Provide the [X, Y] coordinate of the cell's center where the given text is located.  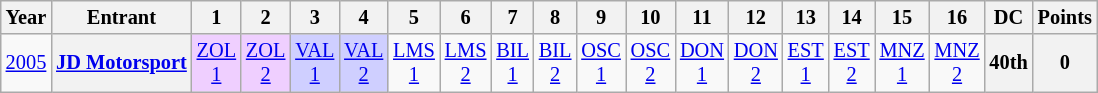
MNZ2 [958, 63]
0 [1065, 63]
DON1 [702, 63]
6 [466, 17]
BIL1 [512, 63]
Entrant [121, 17]
EST1 [806, 63]
EST2 [852, 63]
40th [1009, 63]
3 [314, 17]
BIL2 [556, 63]
VAL1 [314, 63]
13 [806, 17]
LMS2 [466, 63]
OSC1 [600, 63]
9 [600, 17]
10 [650, 17]
11 [702, 17]
DC [1009, 17]
DON2 [756, 63]
8 [556, 17]
ZOL2 [266, 63]
2005 [26, 63]
5 [414, 17]
JD Motorsport [121, 63]
7 [512, 17]
LMS1 [414, 63]
16 [958, 17]
15 [902, 17]
ZOL1 [216, 63]
VAL2 [364, 63]
12 [756, 17]
4 [364, 17]
OSC2 [650, 63]
Year [26, 17]
MNZ1 [902, 63]
14 [852, 17]
2 [266, 17]
Points [1065, 17]
1 [216, 17]
